Determine the (x, y) coordinate at the center of the cell enclosing the given text.  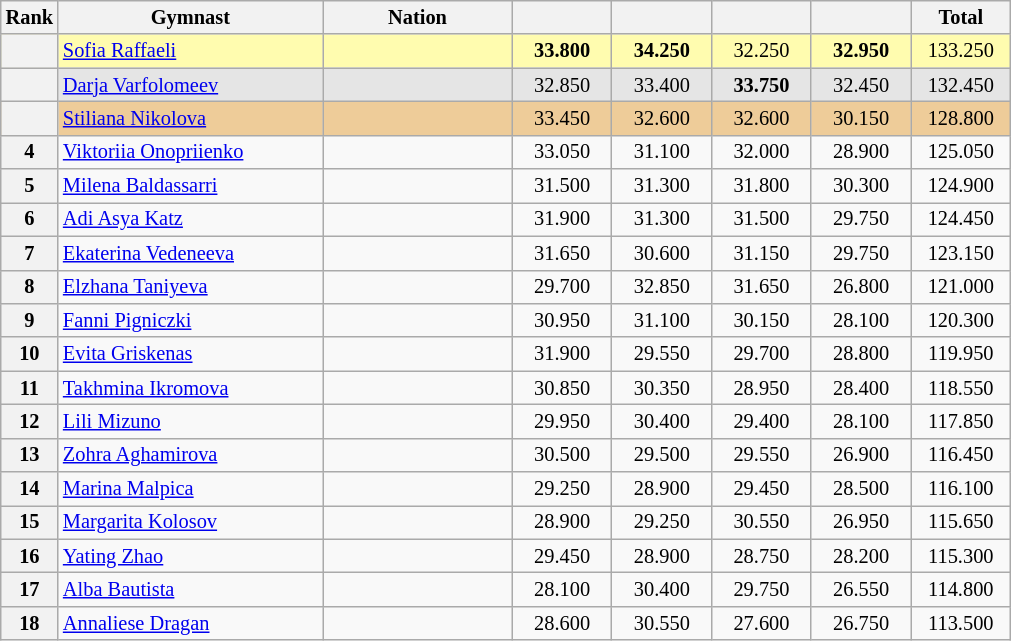
Stiliana Nikolova (190, 118)
33.050 (562, 152)
13 (30, 455)
Milena Baldassarri (190, 186)
31.800 (762, 186)
30.950 (562, 320)
Evita Griskenas (190, 354)
28.600 (562, 623)
31.150 (762, 253)
115.650 (961, 522)
34.250 (662, 51)
28.400 (861, 388)
26.800 (861, 287)
Alba Bautista (190, 589)
30.500 (562, 455)
114.800 (961, 589)
132.450 (961, 85)
Viktoriia Onopriienko (190, 152)
10 (30, 354)
Zohra Aghamirova (190, 455)
116.450 (961, 455)
33.400 (662, 85)
18 (30, 623)
33.800 (562, 51)
Adi Asya Katz (190, 219)
12 (30, 421)
Lili Mizuno (190, 421)
Sofia Raffaeli (190, 51)
115.300 (961, 556)
14 (30, 489)
125.050 (961, 152)
Rank (30, 17)
Ekaterina Vedeneeva (190, 253)
32.450 (861, 85)
27.600 (762, 623)
28.950 (762, 388)
33.450 (562, 118)
Elzhana Taniyeva (190, 287)
32.000 (762, 152)
118.550 (961, 388)
15 (30, 522)
Annaliese Dragan (190, 623)
26.950 (861, 522)
Nation (418, 17)
17 (30, 589)
28.500 (861, 489)
121.000 (961, 287)
30.300 (861, 186)
Darja Varfolomeev (190, 85)
32.250 (762, 51)
117.850 (961, 421)
9 (30, 320)
30.350 (662, 388)
30.600 (662, 253)
5 (30, 186)
4 (30, 152)
Fanni Pigniczki (190, 320)
29.500 (662, 455)
128.800 (961, 118)
26.900 (861, 455)
29.950 (562, 421)
26.550 (861, 589)
Margarita Kolosov (190, 522)
119.950 (961, 354)
32.950 (861, 51)
29.400 (762, 421)
6 (30, 219)
16 (30, 556)
28.800 (861, 354)
124.450 (961, 219)
8 (30, 287)
11 (30, 388)
Total (961, 17)
124.900 (961, 186)
28.750 (762, 556)
Marina Malpica (190, 489)
123.150 (961, 253)
Yating Zhao (190, 556)
26.750 (861, 623)
30.850 (562, 388)
Takhmina Ikromova (190, 388)
113.500 (961, 623)
7 (30, 253)
33.750 (762, 85)
120.300 (961, 320)
116.100 (961, 489)
28.200 (861, 556)
Gymnast (190, 17)
133.250 (961, 51)
